Return the (X, Y) coordinate for the center point of the cell that contains the specified text.  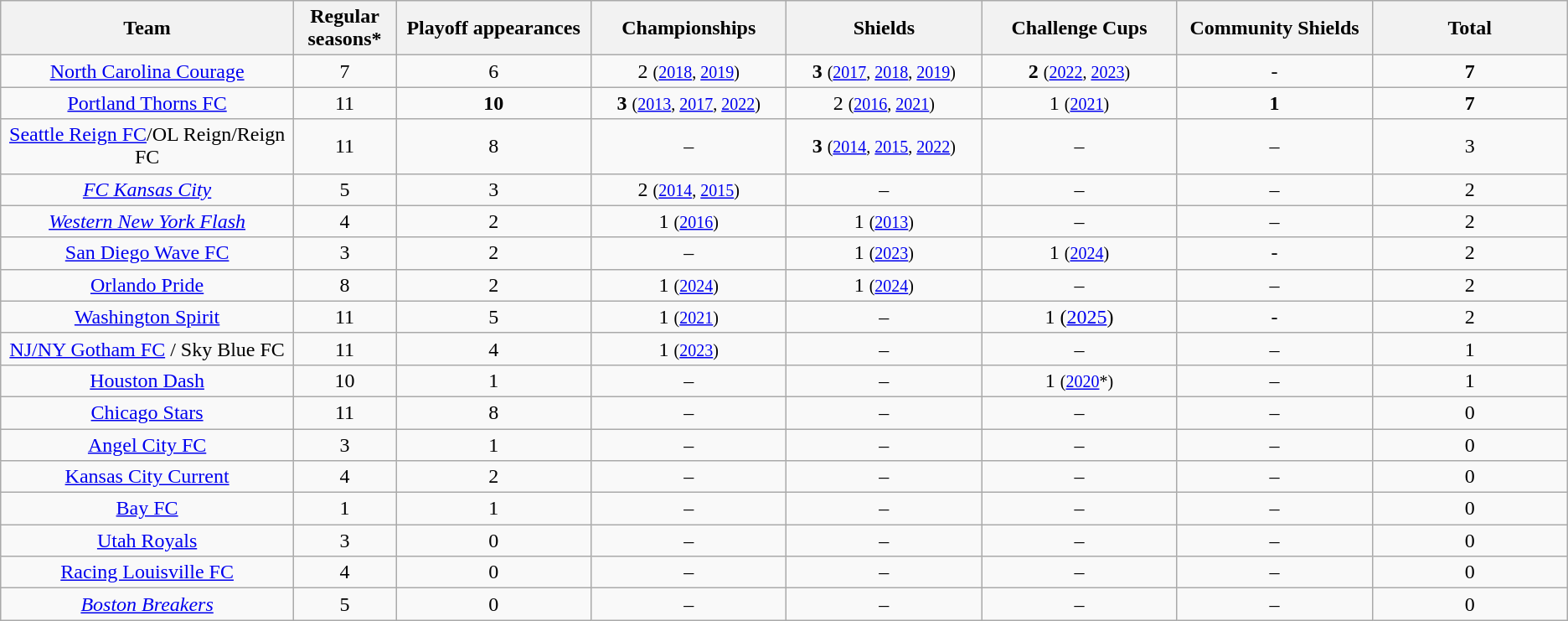
Boston Breakers (147, 604)
1 (2025) (1079, 317)
Washington Spirit (147, 317)
Utah Royals (147, 541)
Bay FC (147, 509)
Seattle Reign FC/OL Reign/Reign FC (147, 146)
Western New York Flash (147, 221)
Racing Louisville FC (147, 572)
Shields (885, 28)
Kansas City Current (147, 477)
1 (2020*) (1079, 380)
6 (494, 71)
Team (147, 28)
North Carolina Courage (147, 71)
Orlando Pride (147, 285)
3 (2013, 2017, 2022) (689, 103)
FC Kansas City (147, 189)
Regular seasons* (344, 28)
Portland Thorns FC (147, 103)
Houston Dash (147, 380)
2 (2014, 2015) (689, 189)
Total (1469, 28)
Championships (689, 28)
San Diego Wave FC (147, 253)
2 (2018, 2019) (689, 71)
1 (2016) (689, 221)
3 (2014, 2015, 2022) (885, 146)
Angel City FC (147, 445)
Playoff appearances (494, 28)
Community Shields (1275, 28)
2 (2016, 2021) (885, 103)
3 (2017, 2018, 2019) (885, 71)
NJ/NY Gotham FC / Sky Blue FC (147, 349)
2 (2022, 2023) (1079, 71)
Chicago Stars (147, 412)
1 (2013) (885, 221)
Challenge Cups (1079, 28)
